Pinpoint the cell where the given text exists, returning its (x, y) midpoint coordinate. 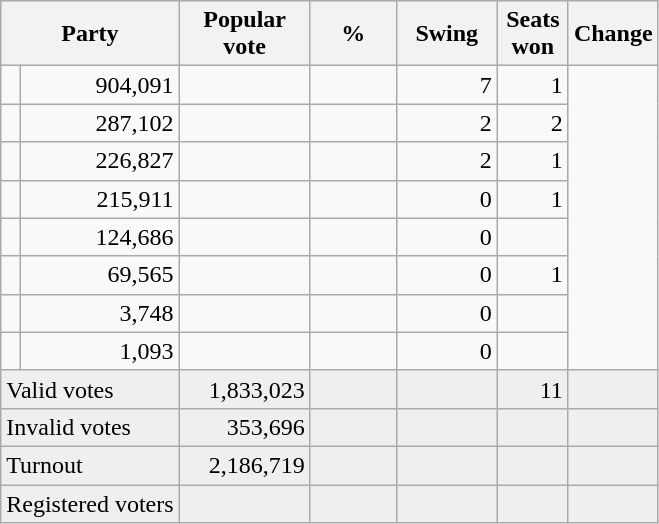
% (353, 34)
1,833,023 (244, 389)
Valid votes (90, 389)
Invalid votes (90, 427)
353,696 (244, 427)
226,827 (100, 161)
69,565 (100, 275)
Registered voters (90, 503)
215,911 (100, 199)
Popular vote (244, 34)
Swing (446, 34)
Turnout (90, 465)
1,093 (100, 351)
11 (532, 389)
3,748 (100, 313)
904,091 (100, 85)
7 (446, 85)
2,186,719 (244, 465)
Seatswon (532, 34)
124,686 (100, 237)
Change (613, 34)
287,102 (100, 123)
Party (90, 34)
